Identify which cell holds the provided text, then report its [X, Y] central coordinate. 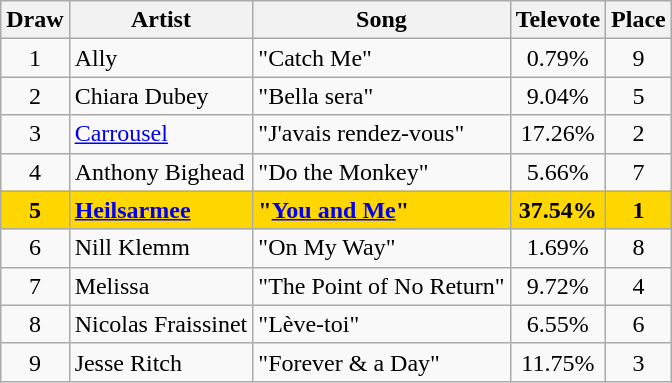
Song [382, 20]
"You and Me" [382, 210]
17.26% [558, 134]
Artist [161, 20]
Jesse Ritch [161, 362]
Anthony Bighead [161, 172]
37.54% [558, 210]
"Lève-toi" [382, 324]
6.55% [558, 324]
Draw [35, 20]
Melissa [161, 286]
Carrousel [161, 134]
Place [639, 20]
"On My Way" [382, 248]
"Bella sera" [382, 96]
"The Point of No Return" [382, 286]
Heilsarmee [161, 210]
1.69% [558, 248]
9.04% [558, 96]
Nicolas Fraissinet [161, 324]
"Forever & a Day" [382, 362]
Ally [161, 58]
"J'avais rendez-vous" [382, 134]
Nill Klemm [161, 248]
0.79% [558, 58]
5.66% [558, 172]
Televote [558, 20]
9.72% [558, 286]
Chiara Dubey [161, 96]
"Do the Monkey" [382, 172]
"Catch Me" [382, 58]
11.75% [558, 362]
